Pinpoint the cell where the given text exists, returning its (x, y) midpoint coordinate. 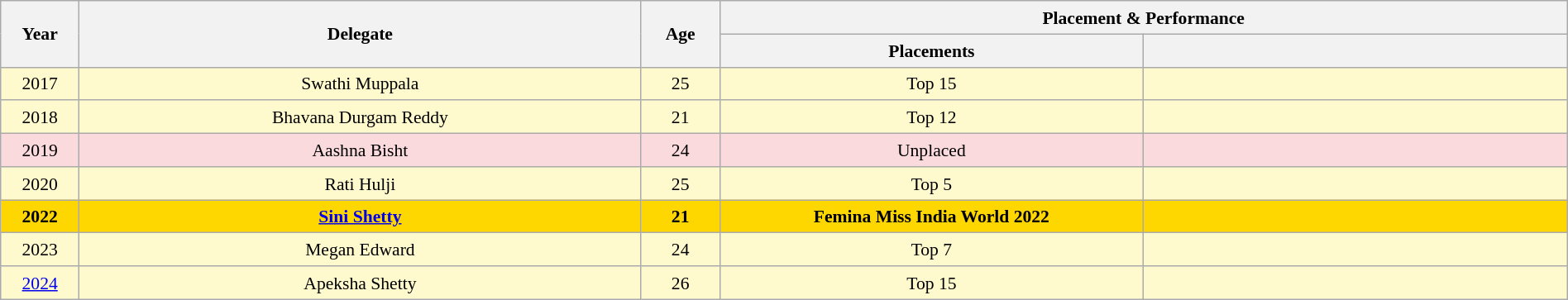
Femina Miss India World 2022 (931, 217)
Delegate (361, 34)
Top 5 (931, 183)
2019 (40, 150)
2023 (40, 250)
Age (680, 34)
Top 7 (931, 250)
2024 (40, 283)
2018 (40, 117)
Placement & Performance (1143, 17)
Unplaced (931, 150)
Swathi Muppala (361, 83)
Bhavana Durgam Reddy (361, 117)
26 (680, 283)
Megan Edward (361, 250)
Top 12 (931, 117)
Sini Shetty (361, 217)
2017 (40, 83)
Aashna Bisht (361, 150)
Rati Hulji (361, 183)
Placements (931, 50)
Apeksha Shetty (361, 283)
2020 (40, 183)
Year (40, 34)
2022 (40, 217)
